For the text-containing cell, return its midpoint in [X, Y] coordinate format. 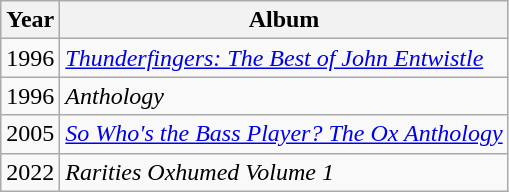
So Who's the Bass Player? The Ox Anthology [284, 134]
2022 [30, 172]
Anthology [284, 96]
Album [284, 20]
2005 [30, 134]
Year [30, 20]
Thunderfingers: The Best of John Entwistle [284, 58]
Rarities Oxhumed Volume 1 [284, 172]
